Return the [X, Y] coordinate for the center point of the cell that contains the specified text.  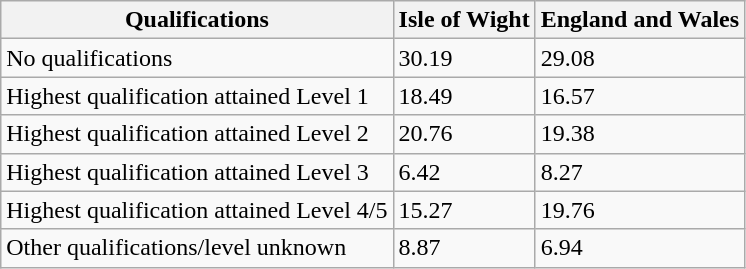
6.94 [640, 248]
15.27 [464, 210]
Isle of Wight [464, 20]
No qualifications [197, 58]
Qualifications [197, 20]
Other qualifications/level unknown [197, 248]
6.42 [464, 172]
20.76 [464, 134]
England and Wales [640, 20]
29.08 [640, 58]
Highest qualification attained Level 1 [197, 96]
18.49 [464, 96]
8.27 [640, 172]
Highest qualification attained Level 2 [197, 134]
19.38 [640, 134]
Highest qualification attained Level 4/5 [197, 210]
19.76 [640, 210]
30.19 [464, 58]
Highest qualification attained Level 3 [197, 172]
8.87 [464, 248]
16.57 [640, 96]
